Provide the [X, Y] coordinate of the cell's center where the given text is located.  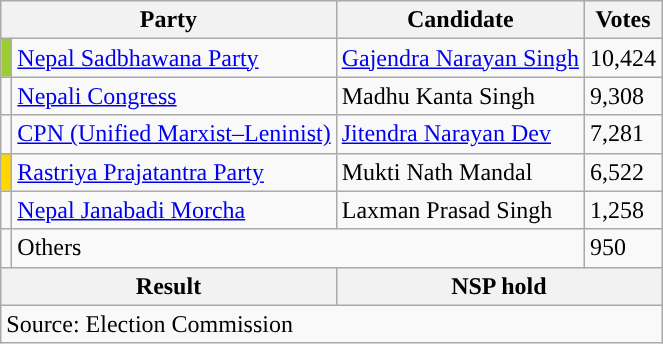
Others [298, 248]
Votes [624, 20]
7,281 [624, 134]
6,522 [624, 172]
Party [168, 20]
Mukti Nath Mandal [460, 172]
Laxman Prasad Singh [460, 210]
10,424 [624, 58]
CPN (Unified Marxist–Leninist) [174, 134]
Gajendra Narayan Singh [460, 58]
Madhu Kanta Singh [460, 96]
9,308 [624, 96]
Nepal Janabadi Morcha [174, 210]
NSP hold [498, 286]
Nepal Sadbhawana Party [174, 58]
Jitendra Narayan Dev [460, 134]
Rastriya Prajatantra Party [174, 172]
Source: Election Commission [332, 324]
950 [624, 248]
Result [168, 286]
Nepali Congress [174, 96]
Candidate [460, 20]
1,258 [624, 210]
